Output the [x, y] coordinate of the center of the cell containing the given text.  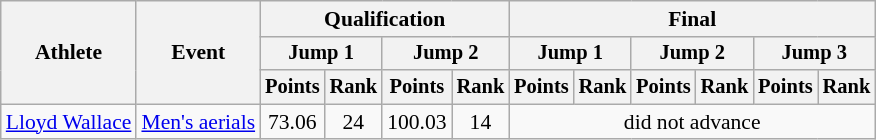
Event [198, 52]
24 [354, 122]
Athlete [69, 52]
73.06 [292, 122]
14 [481, 122]
100.03 [416, 122]
Final [692, 19]
Jump 3 [814, 54]
Lloyd Wallace [69, 122]
Qualification [384, 19]
did not advance [692, 122]
Men's aerials [198, 122]
